From the cell containing the given text, extract its center point as [X, Y] coordinate. 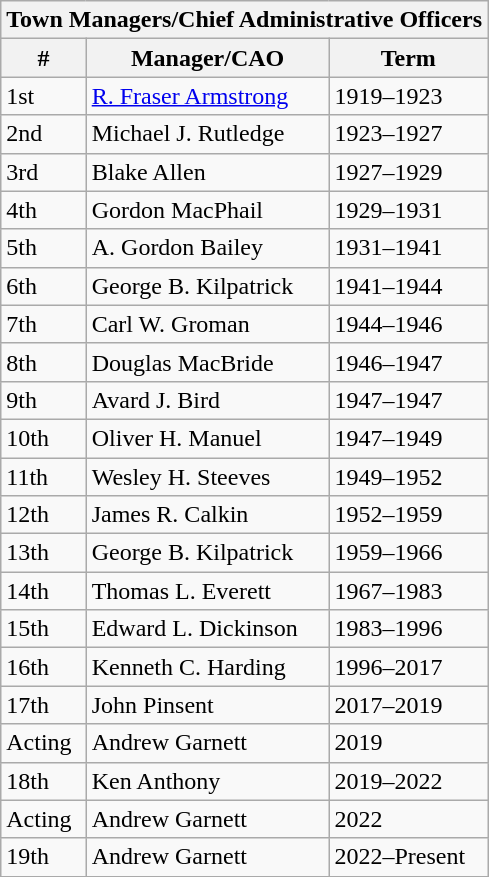
Wesley H. Steeves [208, 477]
2022 [408, 819]
1927–1929 [408, 172]
19th [44, 857]
18th [44, 781]
4th [44, 210]
5th [44, 248]
17th [44, 705]
Manager/CAO [208, 58]
Kenneth C. Harding [208, 667]
1947–1947 [408, 400]
Avard J. Bird [208, 400]
2nd [44, 134]
13th [44, 553]
16th [44, 667]
9th [44, 400]
2019 [408, 743]
1983–1996 [408, 629]
Town Managers/Chief Administrative Officers [244, 20]
1996–2017 [408, 667]
2017–2019 [408, 705]
10th [44, 438]
8th [44, 362]
1952–1959 [408, 515]
7th [44, 324]
1959–1966 [408, 553]
1949–1952 [408, 477]
1967–1983 [408, 591]
Ken Anthony [208, 781]
14th [44, 591]
1st [44, 96]
Gordon MacPhail [208, 210]
# [44, 58]
Michael J. Rutledge [208, 134]
1941–1944 [408, 286]
A. Gordon Bailey [208, 248]
2019–2022 [408, 781]
John Pinsent [208, 705]
1946–1947 [408, 362]
James R. Calkin [208, 515]
Term [408, 58]
Carl W. Groman [208, 324]
Edward L. Dickinson [208, 629]
11th [44, 477]
15th [44, 629]
12th [44, 515]
3rd [44, 172]
2022–Present [408, 857]
1931–1941 [408, 248]
1923–1927 [408, 134]
Thomas L. Everett [208, 591]
1947–1949 [408, 438]
6th [44, 286]
1944–1946 [408, 324]
Oliver H. Manuel [208, 438]
Douglas MacBride [208, 362]
R. Fraser Armstrong [208, 96]
1919–1923 [408, 96]
1929–1931 [408, 210]
Blake Allen [208, 172]
